Extract the [x, y] coordinate from the center of the cell holding the provided text.  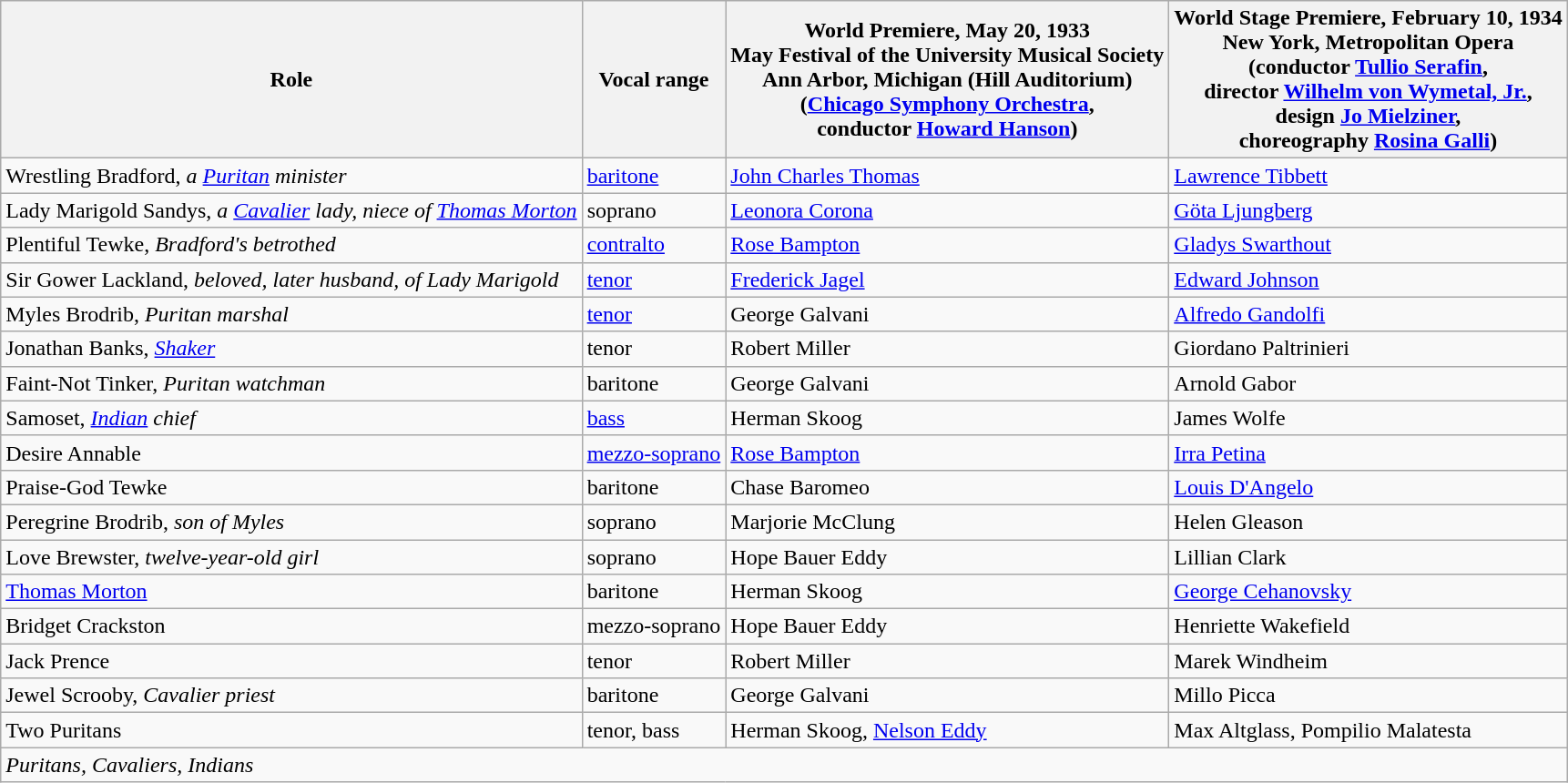
Vocal range [654, 80]
Lillian Clark [1368, 556]
Henriette Wakefield [1368, 626]
Peregrine Brodrib, son of Myles [291, 522]
Thomas Morton [291, 592]
Puritans, Cavaliers, Indians [784, 765]
Love Brewster, twelve-year-old girl [291, 556]
Frederick Jagel [947, 280]
John Charles Thomas [947, 176]
Jack Prence [291, 661]
Louis D'Angelo [1368, 487]
Marek Windheim [1368, 661]
Lawrence Tibbett [1368, 176]
Myles Brodrib, Puritan marshal [291, 314]
Faint-Not Tinker, Puritan watchman [291, 383]
tenor, bass [654, 730]
Jewel Scrooby, Cavalier priest [291, 696]
Irra Petina [1368, 453]
Praise-God Tewke [291, 487]
Wrestling Bradford, a Puritan minister [291, 176]
Sir Gower Lackland, beloved, later husband, of Lady Marigold [291, 280]
Edward Johnson [1368, 280]
Samoset, Indian chief [291, 418]
Marjorie McClung [947, 522]
George Cehanovsky [1368, 592]
Bridget Crackston [291, 626]
Herman Skoog, Nelson Eddy [947, 730]
Two Puritans [291, 730]
Göta Ljungberg [1368, 210]
Jonathan Banks, Shaker [291, 349]
bass [654, 418]
Plentiful Tewke, Bradford's betrothed [291, 245]
Alfredo Gandolfi [1368, 314]
Leonora Corona [947, 210]
Desire Annable [291, 453]
Helen Gleason [1368, 522]
Lady Marigold Sandys, a Cavalier lady, niece of Thomas Morton [291, 210]
Max Altglass, Pompilio Malatesta [1368, 730]
Millo Picca [1368, 696]
Giordano Paltrinieri [1368, 349]
Arnold Gabor [1368, 383]
James Wolfe [1368, 418]
contralto [654, 245]
Chase Baromeo [947, 487]
Role [291, 80]
Gladys Swarthout [1368, 245]
